Identify which cell holds the provided text, then report its (x, y) central coordinate. 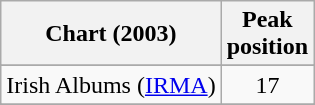
17 (267, 85)
Irish Albums (IRMA) (111, 85)
Chart (2003) (111, 34)
Peak position (267, 34)
